Return (X, Y) of the center of cell containing provided text 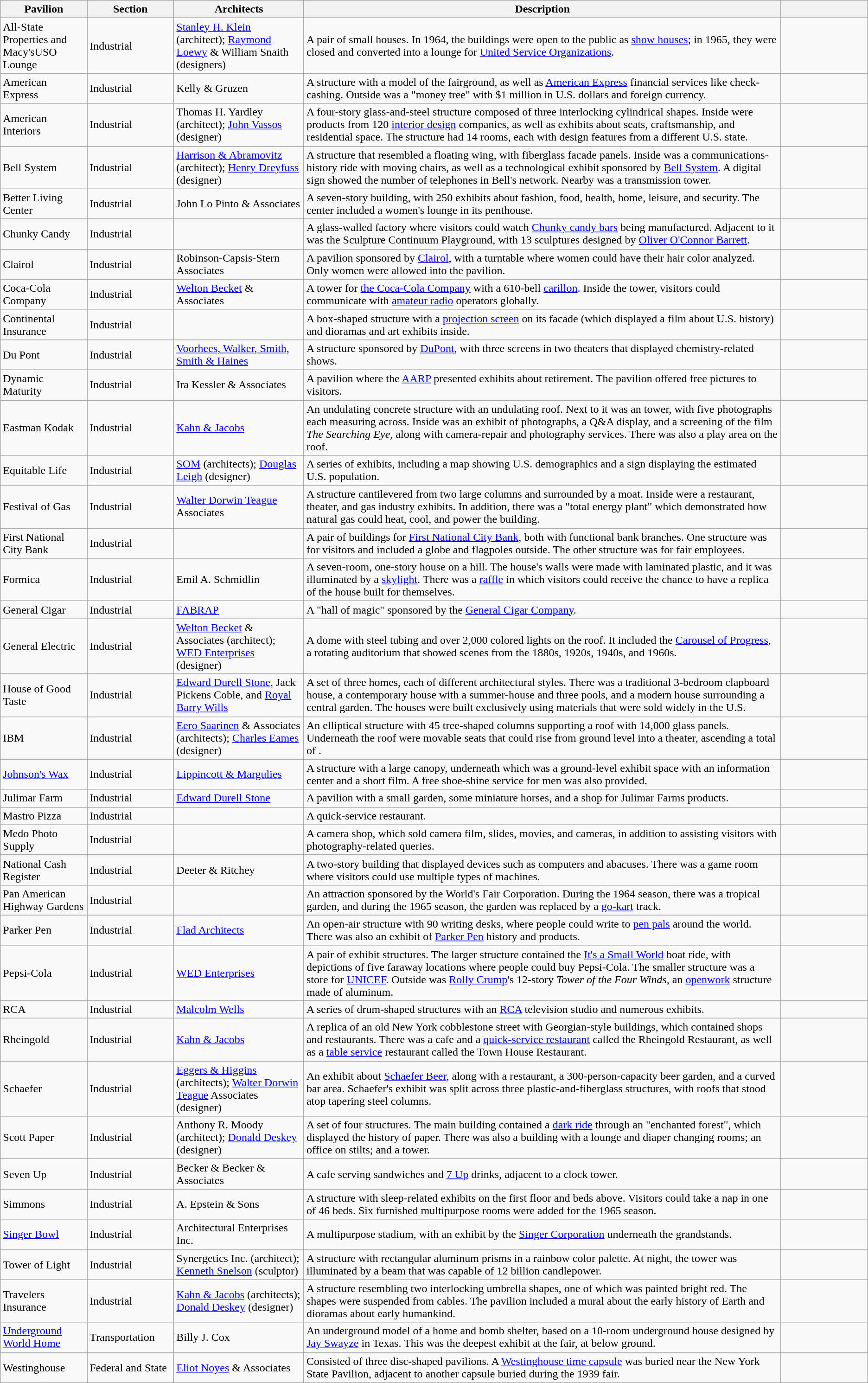
Underground World Home (44, 1338)
American Express (44, 88)
Synergetics Inc. (architect); Kenneth Snelson (sculptor) (239, 1264)
Stanley H. Klein (architect); Raymond Loewy & William Snaith (designers) (239, 45)
American Interiors (44, 125)
Voorhees, Walker, Smith, Smith & Haines (239, 354)
A box-shaped structure with a projection screen on its facade (which displayed a film about U.S. history) and dioramas and art exhibits inside. (542, 325)
Welton Becket & Associates (239, 294)
Harrison & Abramovitz (architect); Henry Dreyfuss (designer) (239, 167)
Better Living Center (44, 204)
Walter Dorwin Teague Associates (239, 507)
Bell System (44, 167)
Seven Up (44, 1174)
Dynamic Maturity (44, 385)
Westinghouse (44, 1367)
RCA (44, 1010)
WED Enterprises (239, 973)
Formica (44, 580)
National Cash Register (44, 870)
A series of drum-shaped structures with an RCA television studio and numerous exhibits. (542, 1010)
Rheingold (44, 1040)
Edward Durell Stone, Jack Pickens Coble, and Royal Barry Wills (239, 695)
Mastro Pizza (44, 816)
Medo Photo Supply (44, 839)
A pavilion sponsored by Clairol, with a turntable where women could have their hair color analyzed. Only women were allowed into the pavilion. (542, 264)
Clairol (44, 264)
A series of exhibits, including a map showing U.S. demographics and a sign displaying the estimated U.S. population. (542, 470)
Eero Saarinen & Associates (architects); Charles Eames (designer) (239, 738)
A "hall of magic" sponsored by the General Cigar Company. (542, 610)
Pavilion (44, 9)
Flad Architects (239, 930)
Emil A. Schmidlin (239, 580)
Continental Insurance (44, 325)
Kahn & Jacobs (architects); Donald Deskey (designer) (239, 1301)
Architects (239, 9)
Transportation (131, 1338)
A quick-service restaurant. (542, 816)
Robinson-Capsis-Stern Associates (239, 264)
Pepsi-Cola (44, 973)
All-State Properties and Macy'sUSO Lounge (44, 45)
A camera shop, which sold camera film, slides, movies, and cameras, in addition to assisting visitors with photography-related queries. (542, 839)
Festival of Gas (44, 507)
Architectural Enterprises Inc. (239, 1235)
Eliot Noyes & Associates (239, 1367)
Johnson's Wax (44, 775)
Coca-Cola Company (44, 294)
Lippincott & Margulies (239, 775)
IBM (44, 738)
A structure sponsored by DuPont, with three screens in two theaters that displayed chemistry-related shows. (542, 354)
General Electric (44, 647)
A cafe serving sandwiches and 7 Up drinks, adjacent to a clock tower. (542, 1174)
House of Good Taste (44, 695)
Travelers Insurance (44, 1301)
General Cigar (44, 610)
Deeter & Ritchey (239, 870)
Scott Paper (44, 1138)
Thomas H. Yardley (architect); John Vassos (designer) (239, 125)
Chunky Candy (44, 234)
Welton Becket & Associates (architect); WED Enterprises (designer) (239, 647)
A tower for the Coca-Cola Company with a 610-bell carillon. Inside the tower, visitors could communicate with amateur radio operators globally. (542, 294)
Federal and State (131, 1367)
Eggers & Higgins (architects); Walter Dorwin Teague Associates (designer) (239, 1089)
Singer Bowl (44, 1235)
Equitable Life (44, 470)
Anthony R. Moody (architect); Donald Deskey (designer) (239, 1138)
FABRAP (239, 610)
Ira Kessler & Associates (239, 385)
Tower of Light (44, 1264)
A. Epstein & Sons (239, 1204)
Becker & Becker & Associates (239, 1174)
Schaefer (44, 1089)
Julimar Farm (44, 798)
Kelly & Gruzen (239, 88)
A multipurpose stadium, with an exhibit by the Singer Corporation underneath the grandstands. (542, 1235)
Malcolm Wells (239, 1010)
A pavilion where the AARP presented exhibits about retirement. The pavilion offered free pictures to visitors. (542, 385)
Description (542, 9)
Billy J. Cox (239, 1338)
Section (131, 9)
Edward Durell Stone (239, 798)
First National City Bank (44, 544)
Du Pont (44, 354)
Parker Pen (44, 930)
John Lo Pinto & Associates (239, 204)
A pavilion with a small garden, some miniature horses, and a shop for Julimar Farms products. (542, 798)
Simmons (44, 1204)
SOM (architects); Douglas Leigh (designer) (239, 470)
Eastman Kodak (44, 428)
Pan American Highway Gardens (44, 900)
